Scan for the cell matching the given text and deliver its (X, Y) coordinate at center. 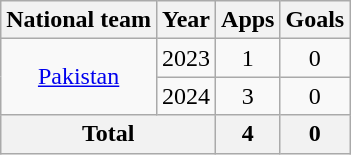
Pakistan (79, 77)
1 (248, 58)
Apps (248, 20)
2024 (186, 96)
3 (248, 96)
2023 (186, 58)
National team (79, 20)
Total (108, 134)
Goals (315, 20)
4 (248, 134)
Year (186, 20)
